Extract the [x, y] coordinate from the center of the cell holding the provided text.  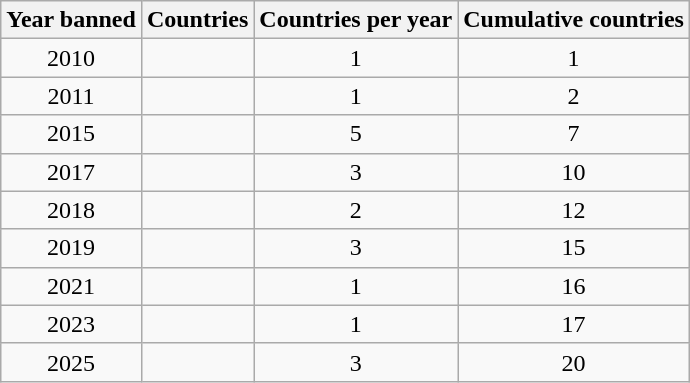
2010 [72, 58]
2015 [72, 134]
2019 [72, 248]
5 [356, 134]
Countries [197, 20]
2021 [72, 286]
2011 [72, 96]
15 [574, 248]
20 [574, 362]
2023 [72, 324]
7 [574, 134]
17 [574, 324]
Year banned [72, 20]
10 [574, 172]
2018 [72, 210]
16 [574, 286]
Countries per year [356, 20]
Cumulative countries [574, 20]
2017 [72, 172]
2025 [72, 362]
12 [574, 210]
